Output the (x, y) coordinate of the center of the cell containing the given text.  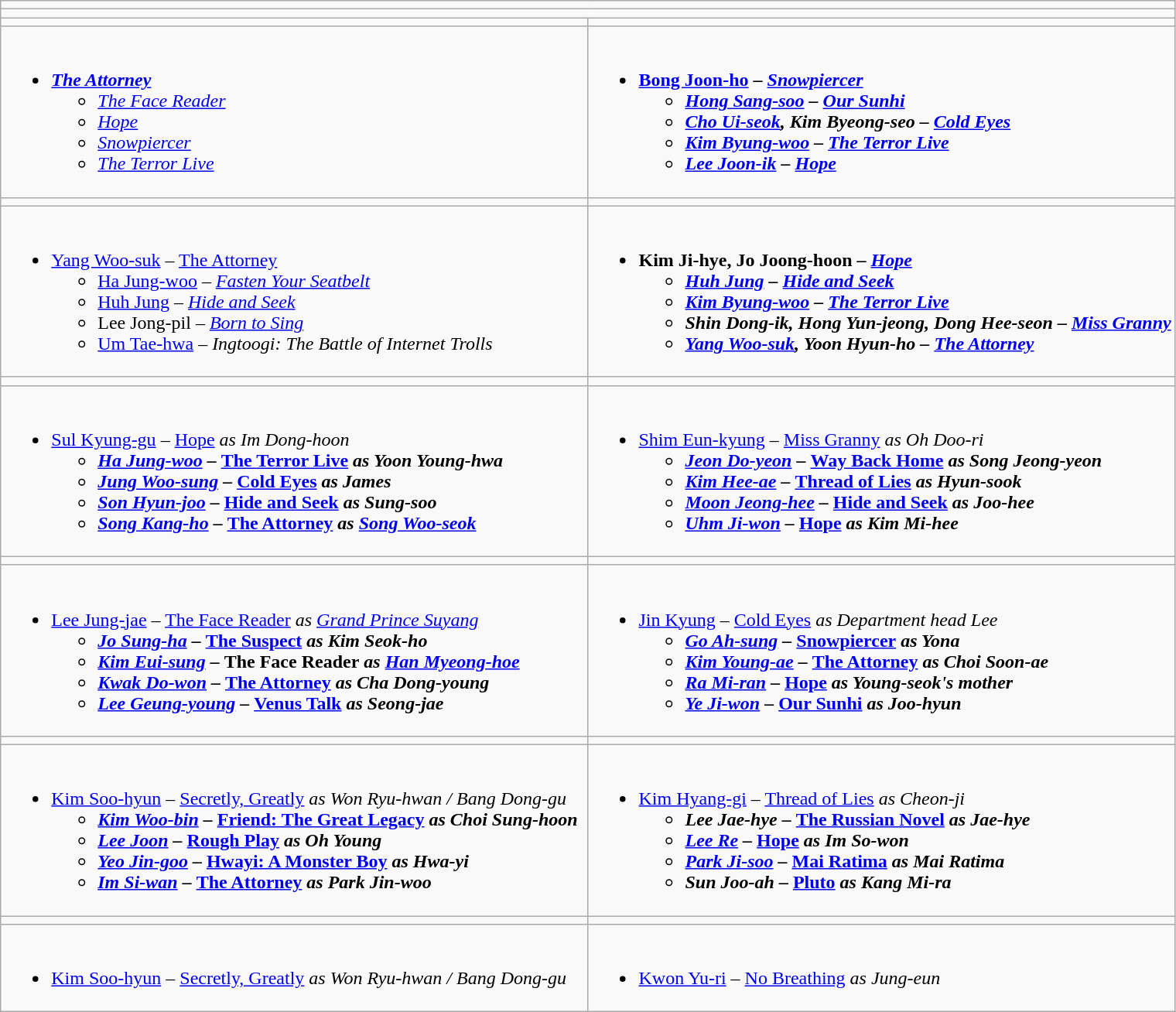
Kwon Yu-ri – No Breathing as Jung-eun (882, 969)
The AttorneyThe Face ReaderHopeSnowpiercerThe Terror Live (294, 111)
Bong Joon-ho – SnowpiercerHong Sang-soo – Our SunhiCho Ui-seok, Kim Byeong-seo – Cold EyesKim Byung-woo – The Terror LiveLee Joon-ik – Hope (882, 111)
Kim Soo-hyun – Secretly, Greatly as Won Ryu-hwan / Bang Dong-gu (294, 969)
